For the text-containing cell, return its midpoint in (X, Y) coordinate format. 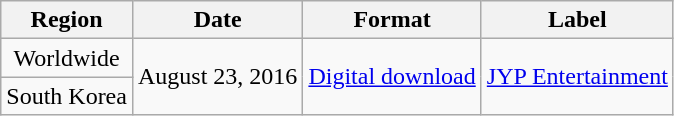
Label (577, 20)
Date (217, 20)
Format (392, 20)
Digital download (392, 77)
Worldwide (67, 58)
Region (67, 20)
August 23, 2016 (217, 77)
South Korea (67, 96)
JYP Entertainment (577, 77)
